For the text-containing cell, return its midpoint in [x, y] coordinate format. 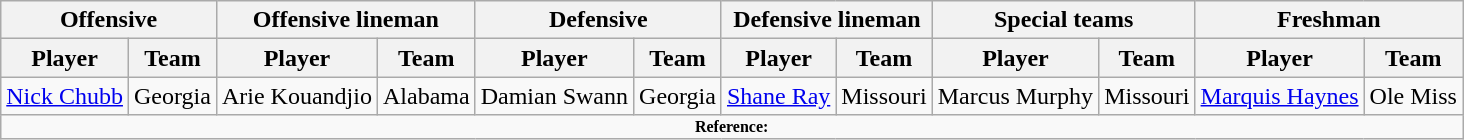
Arie Kouandjio [296, 96]
Alabama [426, 96]
Ole Miss [1413, 96]
Reference: [732, 127]
Marquis Haynes [1280, 96]
Shane Ray [778, 96]
Special teams [1064, 20]
Freshman [1328, 20]
Marcus Murphy [1015, 96]
Nick Chubb [65, 96]
Damian Swann [554, 96]
Defensive [598, 20]
Offensive [109, 20]
Offensive lineman [346, 20]
Defensive lineman [826, 20]
